Capture the cell that displays the provided text and extract its (X, Y) central coordinate. 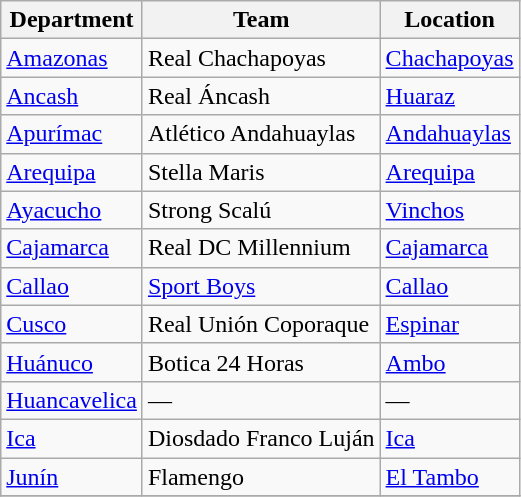
Real DC Millennium (261, 248)
Real Chachapoyas (261, 58)
Real Áncash (261, 96)
Junín (72, 477)
Diosdado Franco Luján (261, 438)
Team (261, 20)
Atlético Andahuaylas (261, 134)
Apurímac (72, 134)
Huánuco (72, 362)
Huaraz (450, 96)
Vinchos (450, 210)
Stella Maris (261, 172)
Amazonas (72, 58)
Location (450, 20)
Chachapoyas (450, 58)
Huancavelica (72, 400)
Ancash (72, 96)
Flamengo (261, 477)
Sport Boys (261, 286)
Strong Scalú (261, 210)
Cusco (72, 324)
Department (72, 20)
Espinar (450, 324)
Ambo (450, 362)
El Tambo (450, 477)
Real Unión Coporaque (261, 324)
Ayacucho (72, 210)
Andahuaylas (450, 134)
Botica 24 Horas (261, 362)
